Return the [X, Y] coordinate for the center point of the cell that contains the specified text.  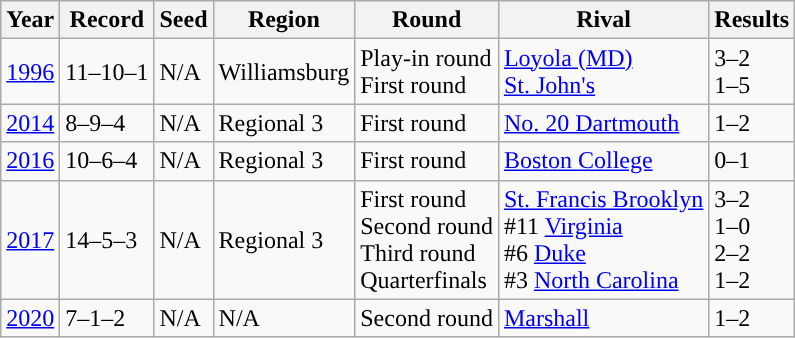
St. Francis Brooklyn#11 Virginia#6 Duke#3 North Carolina [603, 240]
7–1–2 [107, 318]
2016 [30, 161]
Second round [427, 318]
Loyola (MD) St. John's [603, 72]
Year [30, 20]
0–1 [752, 161]
Rival [603, 20]
Play-in round First round [427, 72]
Record [107, 20]
Results [752, 20]
2017 [30, 240]
Seed [184, 20]
3–2 1–5 [752, 72]
3–2 1–0 2–2 1–2 [752, 240]
2014 [30, 123]
14–5–3 [107, 240]
Boston College [603, 161]
10–6–4 [107, 161]
Williamsburg [284, 72]
11–10–1 [107, 72]
Marshall [603, 318]
Round [427, 20]
8–9–4 [107, 123]
First roundSecond roundThird roundQuarterfinals [427, 240]
No. 20 Dartmouth [603, 123]
2020 [30, 318]
1996 [30, 72]
Region [284, 20]
